Extract the (x, y) coordinate from the center of the cell holding the provided text.  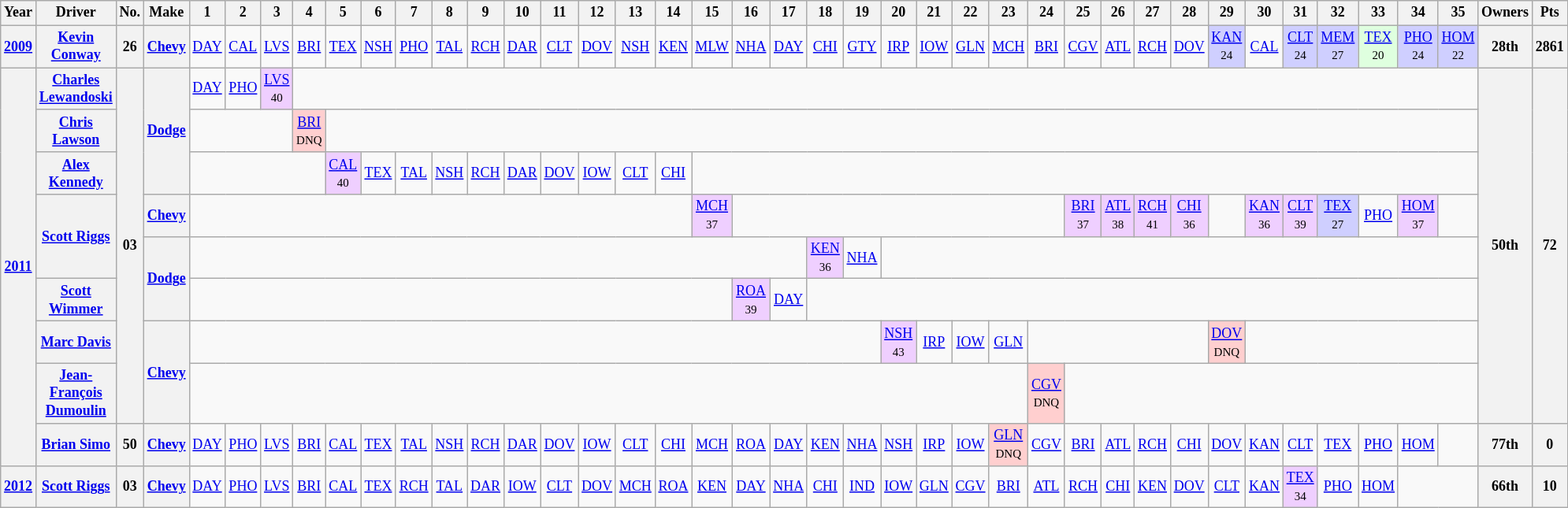
Marc Davis (76, 343)
TEX27 (1338, 216)
IND (862, 487)
Make (166, 13)
29 (1227, 13)
Jean-François Dumoulin (76, 393)
7 (414, 13)
0 (1549, 444)
Year (19, 13)
KEN36 (825, 258)
66th (1505, 487)
CGVDNQ (1046, 393)
BRI37 (1083, 216)
19 (862, 13)
32 (1338, 13)
30 (1265, 13)
28 (1189, 13)
2861 (1549, 46)
72 (1549, 246)
MCH37 (712, 216)
1 (207, 13)
MLW (712, 46)
31 (1300, 13)
Owners (1505, 13)
NSH43 (898, 343)
33 (1379, 13)
Pts (1549, 13)
CAL40 (344, 173)
28th (1505, 46)
8 (449, 13)
RCH41 (1153, 216)
50th (1505, 246)
13 (635, 13)
MEM27 (1338, 46)
LVS40 (277, 89)
77th (1505, 444)
Kevin Conway (76, 46)
CLT24 (1300, 46)
27 (1153, 13)
22 (971, 13)
15 (712, 13)
2009 (19, 46)
Driver (76, 13)
2011 (19, 267)
GLNDNQ (1009, 444)
KAN24 (1227, 46)
PHO24 (1418, 46)
21 (934, 13)
9 (485, 13)
4 (309, 13)
23 (1009, 13)
12 (597, 13)
KAN36 (1265, 216)
25 (1083, 13)
CHI36 (1189, 216)
18 (825, 13)
Scott Wimmer (76, 300)
2012 (19, 487)
Chris Lawson (76, 131)
ROA39 (751, 300)
ATL38 (1118, 216)
17 (789, 13)
CLT39 (1300, 216)
TEX34 (1300, 487)
6 (378, 13)
GTY (862, 46)
Charles Lewandoski (76, 89)
34 (1418, 13)
20 (898, 13)
HOM37 (1418, 216)
3 (277, 13)
24 (1046, 13)
5 (344, 13)
50 (129, 444)
35 (1458, 13)
TEX20 (1379, 46)
14 (673, 13)
DOVDNQ (1227, 343)
11 (559, 13)
2 (243, 13)
BRIDNQ (309, 131)
HOM22 (1458, 46)
Brian Simo (76, 444)
16 (751, 13)
No. (129, 13)
Alex Kennedy (76, 173)
